Return the (X, Y) coordinate for the center point of the cell that contains the specified text.  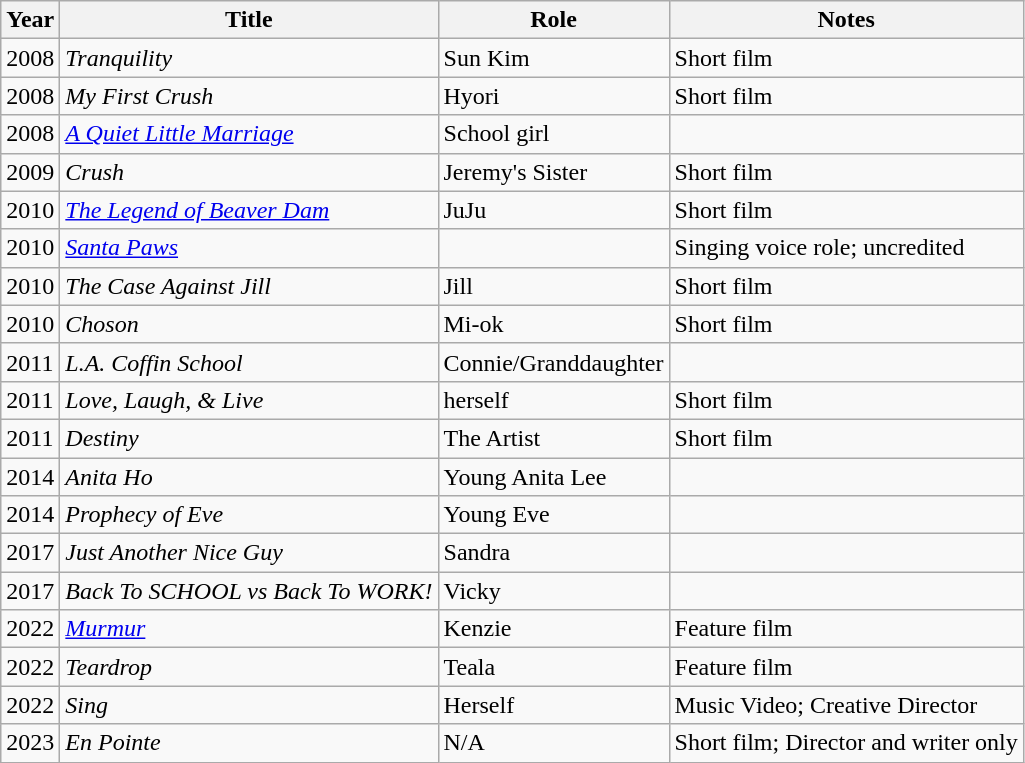
Kenzie (554, 629)
A Quiet Little Marriage (249, 134)
The Case Against Jill (249, 286)
Connie/Granddaughter (554, 362)
Singing voice role; uncredited (846, 248)
Teardrop (249, 667)
Destiny (249, 438)
En Pointe (249, 743)
Tranquility (249, 58)
Sing (249, 705)
Murmur (249, 629)
Back To SCHOOL vs Back To WORK! (249, 591)
JuJu (554, 210)
My First Crush (249, 96)
Jill (554, 286)
Vicky (554, 591)
Love, Laugh, & Live (249, 400)
Anita Ho (249, 477)
Year (30, 20)
Short film; Director and writer only (846, 743)
Just Another Nice Guy (249, 553)
Title (249, 20)
Santa Paws (249, 248)
N/A (554, 743)
Mi-ok (554, 324)
Teala (554, 667)
L.A. Coffin School (249, 362)
Young Anita Lee (554, 477)
Choson (249, 324)
Sandra (554, 553)
Hyori (554, 96)
Crush (249, 172)
School girl (554, 134)
Young Eve (554, 515)
Music Video; Creative Director (846, 705)
Prophecy of Eve (249, 515)
2009 (30, 172)
The Artist (554, 438)
Role (554, 20)
herself (554, 400)
Herself (554, 705)
The Legend of Beaver Dam (249, 210)
Notes (846, 20)
Sun Kim (554, 58)
2023 (30, 743)
Jeremy's Sister (554, 172)
